Output the (X, Y) coordinate of the center of the cell containing the given text.  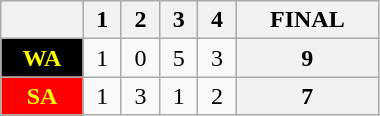
0 (140, 58)
WA (42, 58)
FINAL (307, 20)
7 (307, 96)
5 (179, 58)
SA (42, 96)
4 (217, 20)
9 (307, 58)
